Locate the cell with the specified text and output its [X, Y] center coordinate. 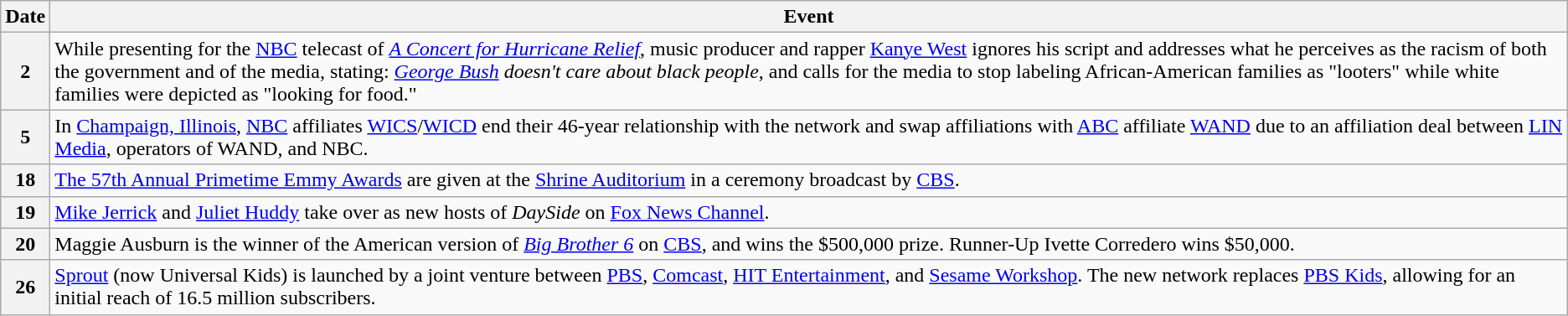
Mike Jerrick and Juliet Huddy take over as new hosts of DaySide on Fox News Channel. [809, 212]
Maggie Ausburn is the winner of the American version of Big Brother 6 on CBS, and wins the $500,000 prize. Runner-Up Ivette Corredero wins $50,000. [809, 244]
Date [25, 17]
5 [25, 137]
26 [25, 287]
20 [25, 244]
19 [25, 212]
The 57th Annual Primetime Emmy Awards are given at the Shrine Auditorium in a ceremony broadcast by CBS. [809, 180]
Event [809, 17]
2 [25, 71]
18 [25, 180]
